Provide the [x, y] coordinate of the cell's center where the given text is located.  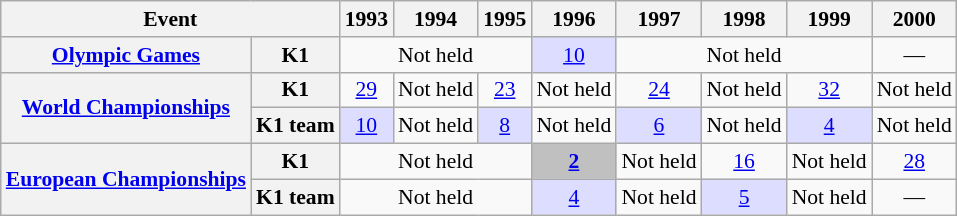
World Championships [126, 108]
8 [504, 126]
2 [574, 162]
16 [744, 162]
29 [366, 90]
2000 [914, 19]
1995 [504, 19]
24 [658, 90]
28 [914, 162]
23 [504, 90]
5 [744, 197]
32 [830, 90]
European Championships [126, 180]
Event [170, 19]
Olympic Games [126, 55]
1994 [436, 19]
1999 [830, 19]
1996 [574, 19]
1998 [744, 19]
1993 [366, 19]
6 [658, 126]
1997 [658, 19]
